Find where the given text appears and provide that cell's center as (X, Y) coordinate. 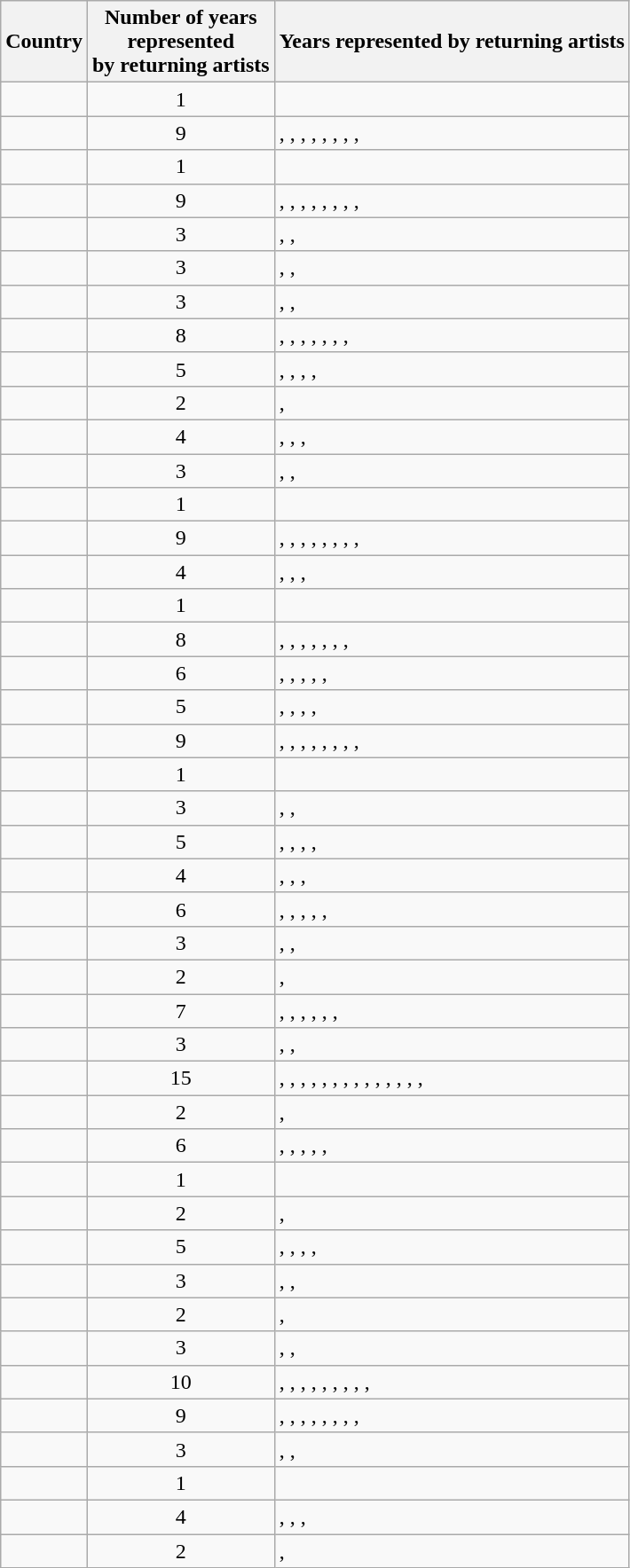
7 (181, 1010)
, , , , , , , , , (452, 1382)
10 (181, 1382)
15 (181, 1078)
, , , , , , (452, 1010)
Number of yearsrepresentedby returning artists (181, 42)
Country (44, 42)
Years represented by returning artists (452, 42)
, , , , , , , , , , , , , , (452, 1078)
